Locate the cell with the specified text and output its [x, y] center coordinate. 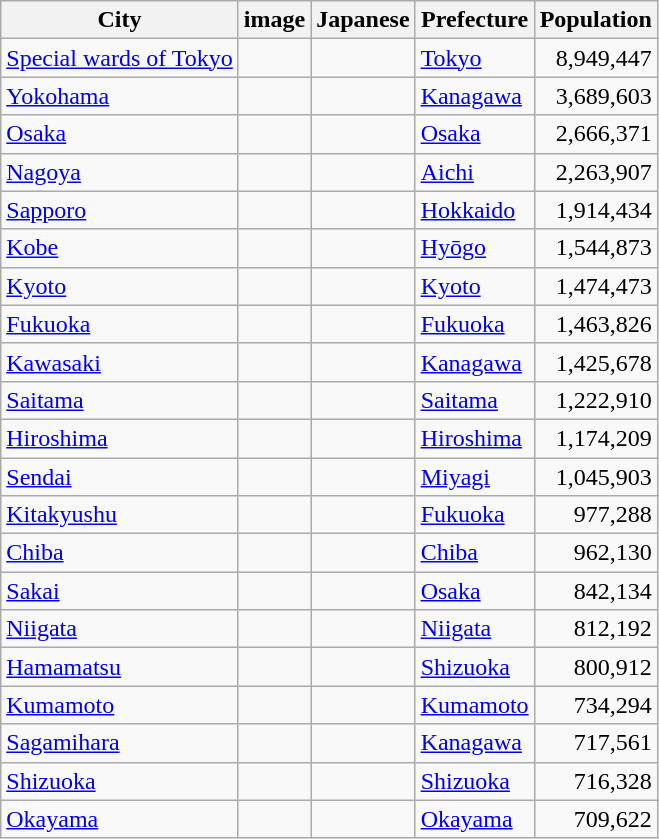
709,622 [596, 819]
1,222,910 [596, 400]
City [120, 20]
962,130 [596, 553]
800,912 [596, 667]
Sakai [120, 591]
734,294 [596, 705]
Kawasaki [120, 362]
1,463,826 [596, 324]
Sagamihara [120, 743]
1,914,434 [596, 210]
image [274, 20]
716,328 [596, 781]
717,561 [596, 743]
1,474,473 [596, 286]
Special wards of Tokyo [120, 58]
Prefecture [474, 20]
1,045,903 [596, 477]
Tokyo [474, 58]
Sendai [120, 477]
Sapporo [120, 210]
Nagoya [120, 172]
1,425,678 [596, 362]
Hyōgo [474, 248]
8,949,447 [596, 58]
Population [596, 20]
Hamamatsu [120, 667]
Kobe [120, 248]
2,263,907 [596, 172]
Kitakyushu [120, 515]
2,666,371 [596, 134]
Yokohama [120, 96]
977,288 [596, 515]
1,544,873 [596, 248]
1,174,209 [596, 438]
3,689,603 [596, 96]
Miyagi [474, 477]
Hokkaido [474, 210]
Japanese [363, 20]
812,192 [596, 629]
Aichi [474, 172]
842,134 [596, 591]
